Capture the cell that displays the provided text and extract its [X, Y] central coordinate. 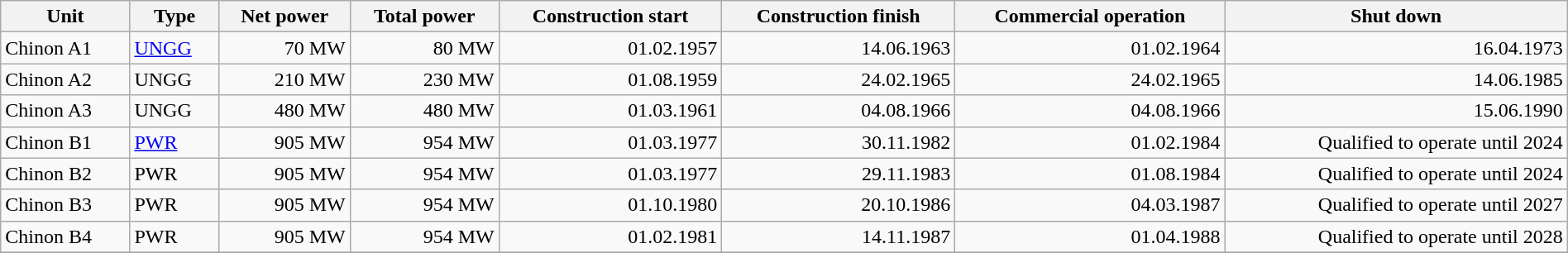
01.10.1980 [610, 205]
Chinon B2 [65, 174]
20.10.1986 [839, 205]
15.06.1990 [1396, 111]
Shut down [1396, 17]
230 MW [424, 79]
01.08.1959 [610, 79]
14.06.1985 [1396, 79]
01.02.1984 [1090, 142]
01.02.1957 [610, 48]
14.06.1963 [839, 48]
01.02.1981 [610, 236]
01.02.1964 [1090, 48]
30.11.1982 [839, 142]
16.04.1973 [1396, 48]
Chinon B3 [65, 205]
Chinon B1 [65, 142]
Qualified to operate until 2028 [1396, 236]
Commercial operation [1090, 17]
Chinon A3 [65, 111]
Construction finish [839, 17]
04.03.1987 [1090, 205]
Chinon A1 [65, 48]
Chinon A2 [65, 79]
Net power [284, 17]
Qualified to operate until 2027 [1396, 205]
Type [174, 17]
70 MW [284, 48]
Total power [424, 17]
29.11.1983 [839, 174]
210 MW [284, 79]
Unit [65, 17]
14.11.1987 [839, 236]
80 MW [424, 48]
Chinon B4 [65, 236]
01.04.1988 [1090, 236]
Construction start [610, 17]
01.03.1961 [610, 111]
01.08.1984 [1090, 174]
